Scan for the cell matching the given text and deliver its [X, Y] coordinate at center. 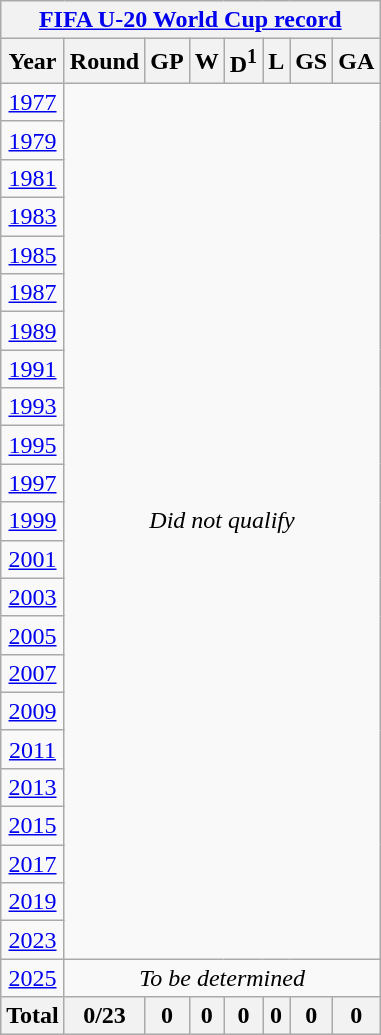
W [206, 62]
2003 [33, 597]
2007 [33, 673]
1979 [33, 140]
2019 [33, 902]
2009 [33, 711]
1983 [33, 217]
2023 [33, 940]
FIFA U-20 World Cup record [190, 20]
1989 [33, 331]
1981 [33, 178]
GP [167, 62]
2015 [33, 826]
2001 [33, 559]
Total [33, 1016]
GS [312, 62]
D1 [243, 62]
1987 [33, 293]
Did not qualify [222, 520]
1985 [33, 255]
2017 [33, 864]
0/23 [104, 1016]
2005 [33, 635]
L [276, 62]
1995 [33, 445]
Round [104, 62]
To be determined [222, 978]
1997 [33, 483]
Year [33, 62]
2013 [33, 787]
1977 [33, 102]
1991 [33, 369]
1993 [33, 407]
GA [356, 62]
1999 [33, 521]
2025 [33, 978]
2011 [33, 749]
